Locate the cell with the specified text and output its (x, y) center coordinate. 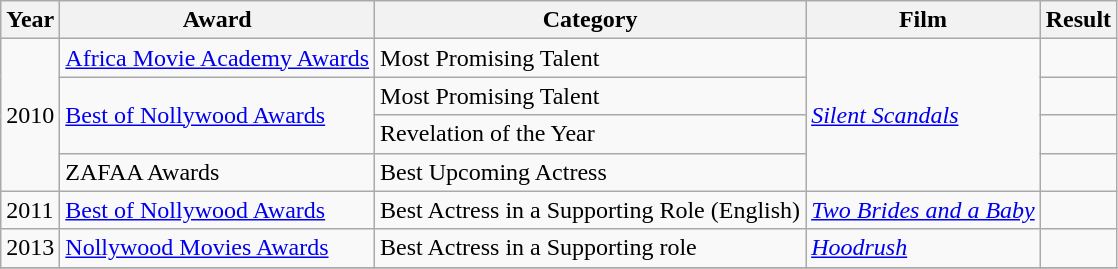
Best Upcoming Actress (590, 172)
Year (30, 20)
Silent Scandals (924, 115)
Nollywood Movies Awards (218, 248)
2013 (30, 248)
Hoodrush (924, 248)
ZAFAA Awards (218, 172)
Two Brides and a Baby (924, 210)
Category (590, 20)
Best Actress in a Supporting role (590, 248)
Result (1078, 20)
Award (218, 20)
2010 (30, 115)
Africa Movie Academy Awards (218, 58)
Film (924, 20)
Revelation of the Year (590, 134)
2011 (30, 210)
Best Actress in a Supporting Role (English) (590, 210)
